Detect which cell encompasses the target text, then output its [X, Y] center coordinate. 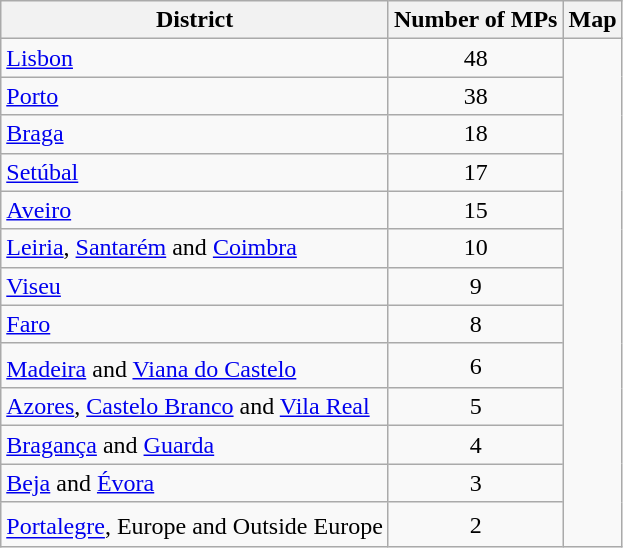
Madeira and Viana do Castelo [195, 366]
Map [592, 20]
Braga [195, 134]
Beja and Évora [195, 483]
48 [476, 58]
Porto [195, 96]
38 [476, 96]
3 [476, 483]
Leiria, Santarém and Coimbra [195, 248]
10 [476, 248]
District [195, 20]
Aveiro [195, 210]
Azores, Castelo Branco and Vila Real [195, 407]
Number of MPs [476, 20]
6 [476, 366]
Portalegre, Europe and Outside Europe [195, 524]
2 [476, 524]
Lisbon [195, 58]
15 [476, 210]
Bragança and Guarda [195, 445]
18 [476, 134]
4 [476, 445]
Viseu [195, 286]
8 [476, 324]
Faro [195, 324]
Setúbal [195, 172]
5 [476, 407]
17 [476, 172]
9 [476, 286]
